Find where the given text appears and provide that cell's center as [X, Y] coordinate. 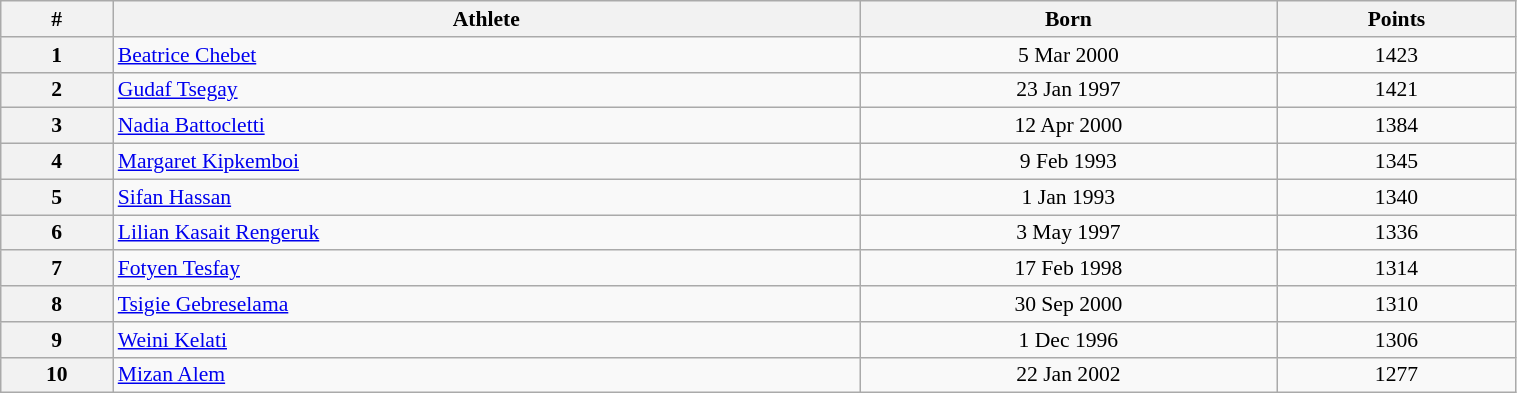
1310 [1396, 304]
1384 [1396, 126]
Sifan Hassan [486, 197]
1 Jan 1993 [1068, 197]
6 [57, 233]
1 [57, 55]
Beatrice Chebet [486, 55]
Weini Kelati [486, 340]
1340 [1396, 197]
Nadia Battocletti [486, 126]
1421 [1396, 90]
1306 [1396, 340]
Gudaf Tsegay [486, 90]
9 [57, 340]
30 Sep 2000 [1068, 304]
Mizan Alem [486, 375]
22 Jan 2002 [1068, 375]
4 [57, 162]
8 [57, 304]
7 [57, 269]
10 [57, 375]
# [57, 19]
Margaret Kipkemboi [486, 162]
23 Jan 1997 [1068, 90]
5 Mar 2000 [1068, 55]
Fotyen Tesfay [486, 269]
1 Dec 1996 [1068, 340]
17 Feb 1998 [1068, 269]
5 [57, 197]
2 [57, 90]
Tsigie Gebreselama [486, 304]
3 May 1997 [1068, 233]
Born [1068, 19]
1336 [1396, 233]
9 Feb 1993 [1068, 162]
12 Apr 2000 [1068, 126]
1277 [1396, 375]
1345 [1396, 162]
3 [57, 126]
1314 [1396, 269]
Lilian Kasait Rengeruk [486, 233]
1423 [1396, 55]
Points [1396, 19]
Athlete [486, 19]
